Find where the given text appears and provide that cell's center as (X, Y) coordinate. 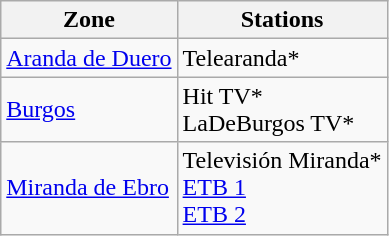
Miranda de Ebro (89, 188)
Aranda de Duero (89, 58)
Televisión Miranda*ETB 1ETB 2 (282, 188)
Hit TV*LaDeBurgos TV* (282, 110)
Telearanda* (282, 58)
Zone (89, 20)
Burgos (89, 110)
Stations (282, 20)
